Output the (x, y) coordinate of the center of the cell containing the given text.  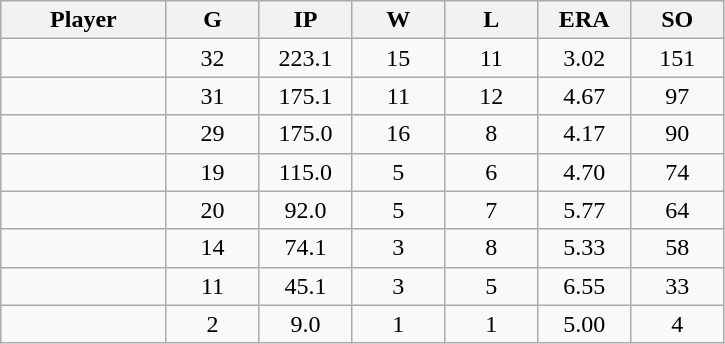
31 (212, 96)
7 (492, 210)
Player (84, 20)
5.77 (584, 210)
33 (678, 286)
19 (212, 172)
74.1 (306, 248)
3.02 (584, 58)
12 (492, 96)
4.67 (584, 96)
16 (398, 134)
9.0 (306, 324)
90 (678, 134)
115.0 (306, 172)
4.17 (584, 134)
64 (678, 210)
IP (306, 20)
5.33 (584, 248)
L (492, 20)
175.0 (306, 134)
175.1 (306, 96)
15 (398, 58)
4 (678, 324)
58 (678, 248)
97 (678, 96)
32 (212, 58)
5.00 (584, 324)
4.70 (584, 172)
G (212, 20)
20 (212, 210)
6 (492, 172)
74 (678, 172)
151 (678, 58)
SO (678, 20)
29 (212, 134)
ERA (584, 20)
14 (212, 248)
2 (212, 324)
W (398, 20)
45.1 (306, 286)
92.0 (306, 210)
223.1 (306, 58)
6.55 (584, 286)
